Extract the [X, Y] coordinate from the center of the cell holding the provided text.  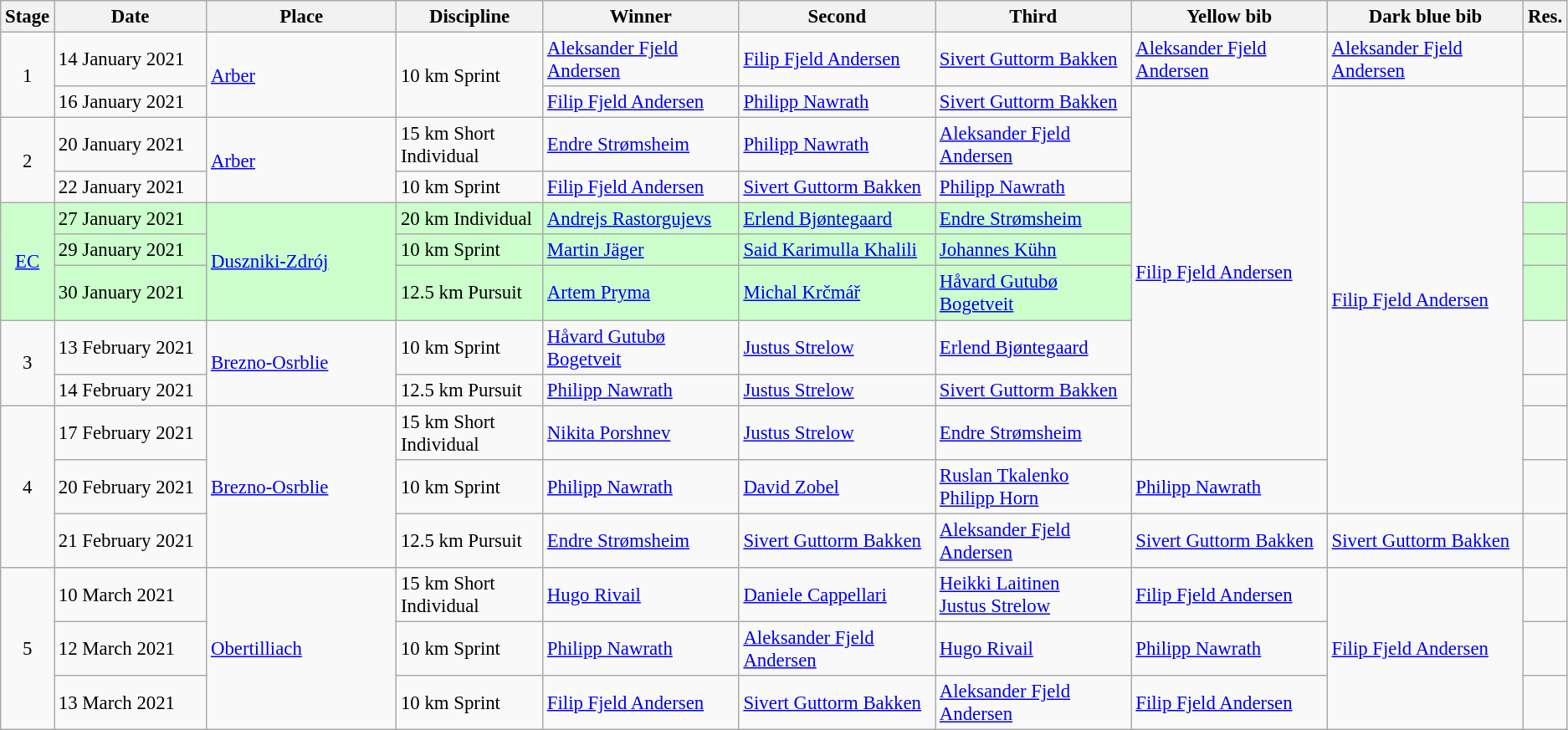
Dark blue bib [1425, 17]
Duszniki-Zdrój [301, 262]
17 February 2021 [130, 433]
Michal Krčmář [837, 293]
4 [28, 487]
16 January 2021 [130, 102]
22 January 2021 [130, 187]
21 February 2021 [130, 540]
Winner [641, 17]
EC [28, 262]
Martin Jäger [641, 250]
14 January 2021 [130, 60]
Heikki Laitinen Justus Strelow [1033, 595]
13 February 2021 [130, 348]
Stage [28, 17]
27 January 2021 [130, 219]
20 km Individual [470, 219]
29 January 2021 [130, 250]
Third [1033, 17]
Second [837, 17]
20 February 2021 [130, 487]
30 January 2021 [130, 293]
13 March 2021 [130, 702]
Yellow bib [1229, 17]
Artem Pryma [641, 293]
Andrejs Rastorgujevs [641, 219]
10 March 2021 [130, 595]
Said Karimulla Khalili [837, 250]
14 February 2021 [130, 390]
20 January 2021 [130, 145]
3 [28, 363]
Place [301, 17]
Nikita Porshnev [641, 433]
1 [28, 75]
2 [28, 161]
Obertilliach [301, 649]
Ruslan Tkalenko Philipp Horn [1033, 487]
Discipline [470, 17]
12 March 2021 [130, 649]
Res. [1545, 17]
Date [130, 17]
5 [28, 649]
Daniele Cappellari [837, 595]
David Zobel [837, 487]
Johannes Kühn [1033, 250]
